Output the [x, y] coordinate of the center of the cell containing the given text.  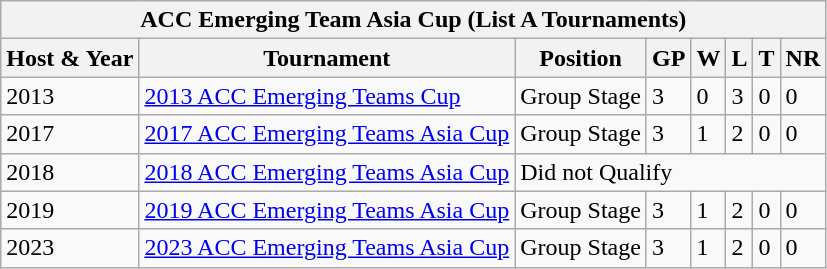
L [740, 58]
2017 ACC Emerging Teams Asia Cup [327, 134]
Host & Year [70, 58]
2018 [70, 172]
2017 [70, 134]
Position [581, 58]
2018 ACC Emerging Teams Asia Cup [327, 172]
W [708, 58]
Tournament [327, 58]
2023 [70, 248]
GP [668, 58]
2019 ACC Emerging Teams Asia Cup [327, 210]
2023 ACC Emerging Teams Asia Cup [327, 248]
2013 [70, 96]
NR [803, 58]
2013 ACC Emerging Teams Cup [327, 96]
ACC Emerging Team Asia Cup (List A Tournaments) [414, 20]
T [766, 58]
2019 [70, 210]
Did not Qualify [670, 172]
